Provide the (x, y) coordinate of the cell's center where the given text is located.  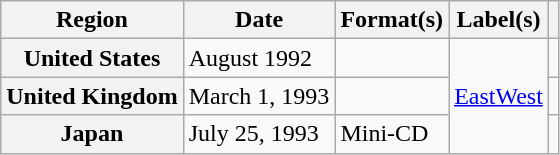
Japan (92, 134)
August 1992 (259, 58)
Format(s) (392, 20)
Label(s) (499, 20)
March 1, 1993 (259, 96)
United States (92, 58)
Region (92, 20)
EastWest (499, 96)
Mini-CD (392, 134)
July 25, 1993 (259, 134)
United Kingdom (92, 96)
Date (259, 20)
